Output the (X, Y) coordinate of the center of the cell containing the given text.  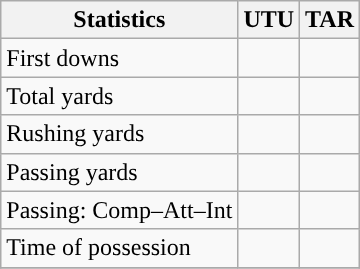
Statistics (120, 20)
Passing: Comp–Att–Int (120, 210)
Passing yards (120, 172)
UTU (269, 20)
Time of possession (120, 248)
Total yards (120, 96)
TAR (330, 20)
First downs (120, 58)
Rushing yards (120, 134)
